Capture the cell that displays the provided text and extract its [X, Y] central coordinate. 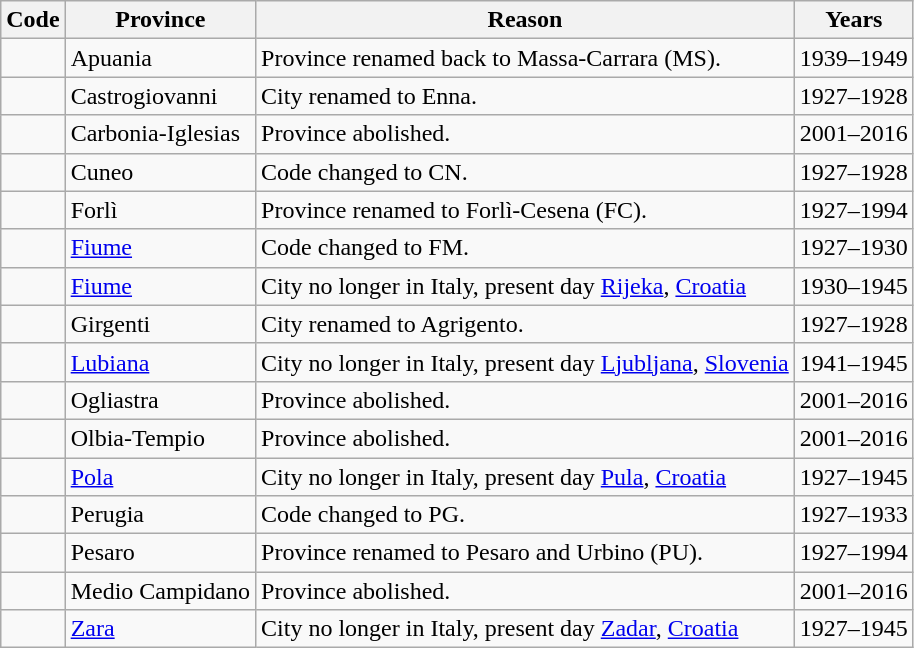
Medio Campidano [160, 591]
Apuania [160, 58]
Cuneo [160, 172]
City renamed to Enna. [526, 96]
Carbonia-Iglesias [160, 134]
City renamed to Agrigento. [526, 324]
Zara [160, 629]
Girgenti [160, 324]
Province renamed to Forlì-Cesena (FC). [526, 210]
Code [33, 20]
Province renamed back to Massa-Carrara (MS). [526, 58]
1927–1930 [854, 248]
Castrogiovanni [160, 96]
Code changed to FM. [526, 248]
Forlì [160, 210]
Lubiana [160, 362]
Years [854, 20]
Reason [526, 20]
1939–1949 [854, 58]
City no longer in Italy, present day Zadar, Croatia [526, 629]
City no longer in Italy, present day Ljubljana, Slovenia [526, 362]
Code changed to CN. [526, 172]
Province renamed to Pesaro and Urbino (PU). [526, 553]
Province [160, 20]
Pesaro [160, 553]
1930–1945 [854, 286]
Ogliastra [160, 400]
1927–1933 [854, 515]
Code changed to PG. [526, 515]
1941–1945 [854, 362]
City no longer in Italy, present day Rijeka, Croatia [526, 286]
Perugia [160, 515]
Pola [160, 477]
Olbia-Tempio [160, 438]
City no longer in Italy, present day Pula, Croatia [526, 477]
